Search for the cell housing the specified text and yield its (x, y) center coordinate. 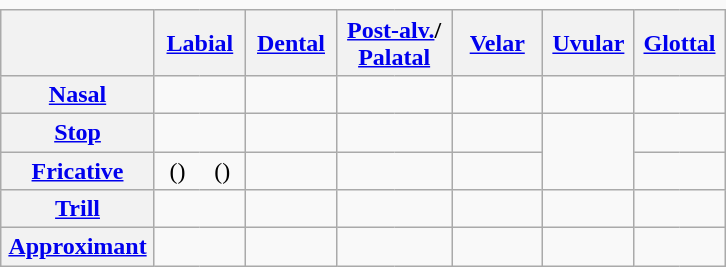
Post-alv./Palatal (394, 42)
Stop (78, 132)
Fricative (78, 171)
Nasal (78, 94)
Labial (200, 42)
Uvular (588, 42)
Glottal (680, 42)
Trill (78, 209)
Dental (290, 42)
Velar (498, 42)
Approximant (78, 247)
